Search for the cell housing the specified text and yield its (x, y) center coordinate. 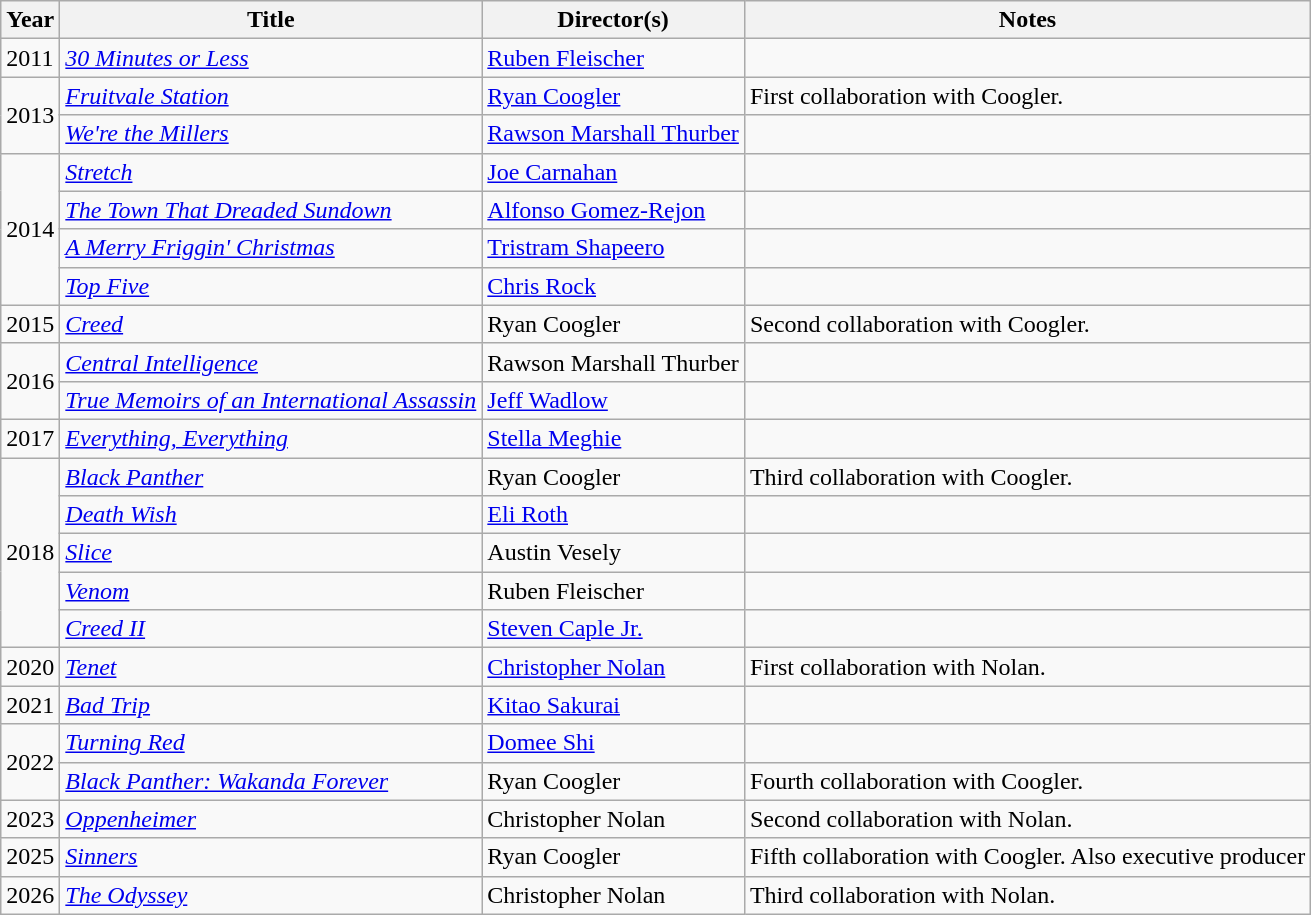
The Town That Dreaded Sundown (271, 210)
Black Panther: Wakanda Forever (271, 781)
Stella Meghie (614, 438)
Creed II (271, 629)
Turning Red (271, 743)
30 Minutes or Less (271, 58)
Notes (1027, 20)
Kitao Sakurai (614, 705)
Second collaboration with Nolan. (1027, 819)
2023 (30, 819)
The Odyssey (271, 895)
2017 (30, 438)
Venom (271, 591)
Black Panther (271, 477)
Creed (271, 324)
2014 (30, 229)
2021 (30, 705)
Director(s) (614, 20)
Second collaboration with Coogler. (1027, 324)
Death Wish (271, 515)
Slice (271, 553)
2013 (30, 115)
Fruitvale Station (271, 96)
First collaboration with Nolan. (1027, 667)
Stretch (271, 172)
Oppenheimer (271, 819)
A Merry Friggin' Christmas (271, 248)
Fifth collaboration with Coogler. Also executive producer (1027, 857)
Top Five (271, 286)
2020 (30, 667)
Steven Caple Jr. (614, 629)
Everything, Everything (271, 438)
Joe Carnahan (614, 172)
Jeff Wadlow (614, 400)
Chris Rock (614, 286)
Alfonso Gomez-Rejon (614, 210)
Third collaboration with Coogler. (1027, 477)
Central Intelligence (271, 362)
Bad Trip (271, 705)
2016 (30, 381)
2022 (30, 762)
2015 (30, 324)
Domee Shi (614, 743)
Fourth collaboration with Coogler. (1027, 781)
Eli Roth (614, 515)
Year (30, 20)
Sinners (271, 857)
2011 (30, 58)
Tenet (271, 667)
Third collaboration with Nolan. (1027, 895)
True Memoirs of an International Assassin (271, 400)
Tristram Shapeero (614, 248)
2018 (30, 553)
Austin Vesely (614, 553)
2025 (30, 857)
We're the Millers (271, 134)
First collaboration with Coogler. (1027, 96)
Title (271, 20)
2026 (30, 895)
